Search for the cell housing the specified text and yield its [x, y] center coordinate. 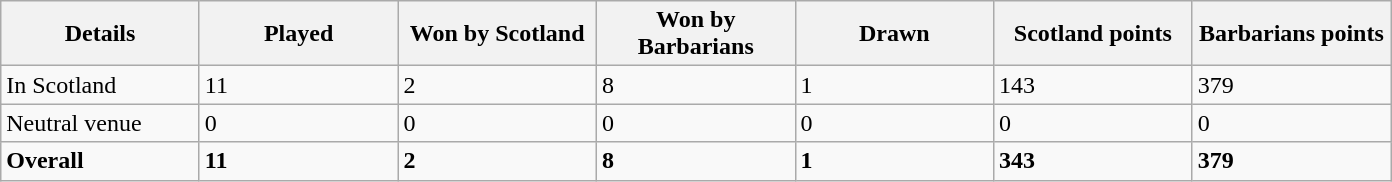
Overall [100, 161]
Won by Scotland [498, 34]
Won by Barbarians [696, 34]
Played [298, 34]
Barbarians points [1292, 34]
Drawn [894, 34]
In Scotland [100, 85]
Details [100, 34]
143 [1094, 85]
Neutral venue [100, 123]
343 [1094, 161]
Scotland points [1094, 34]
